Find where the given text appears and provide that cell's center as (X, Y) coordinate. 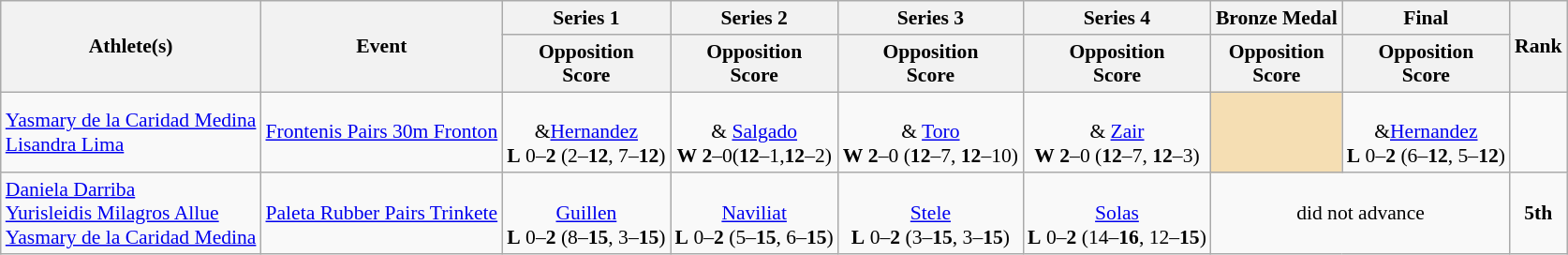
Athlete(s) (131, 47)
Naviliat L 0–2 (5–15, 6–15) (755, 214)
5th (1538, 214)
Paleta Rubber Pairs Trinkete (381, 214)
Event (381, 47)
Guillen L 0–2 (8–15, 3–15) (586, 214)
Final (1426, 18)
Stele L 0–2 (3–15, 3–15) (931, 214)
Series 1 (586, 18)
Solas L 0–2 (14–16, 12–15) (1117, 214)
&Hernandez L 0–2 (6–12, 5–12) (1426, 133)
Series 2 (755, 18)
& Toro W 2–0 (12–7, 12–10) (931, 133)
&Hernandez L 0–2 (2–12, 7–12) (586, 133)
Frontenis Pairs 30m Fronton (381, 133)
& Salgado W 2–0(12–1,12–2) (755, 133)
Yasmary de la Caridad MedinaLisandra Lima (131, 133)
Series 3 (931, 18)
did not advance (1360, 214)
Daniela DarribaYurisleidis Milagros AllueYasmary de la Caridad Medina (131, 214)
Bronze Medal (1277, 18)
Series 4 (1117, 18)
& Zair W 2–0 (12–7, 12–3) (1117, 133)
Rank (1538, 47)
